Identify which cell holds the provided text, then report its (X, Y) central coordinate. 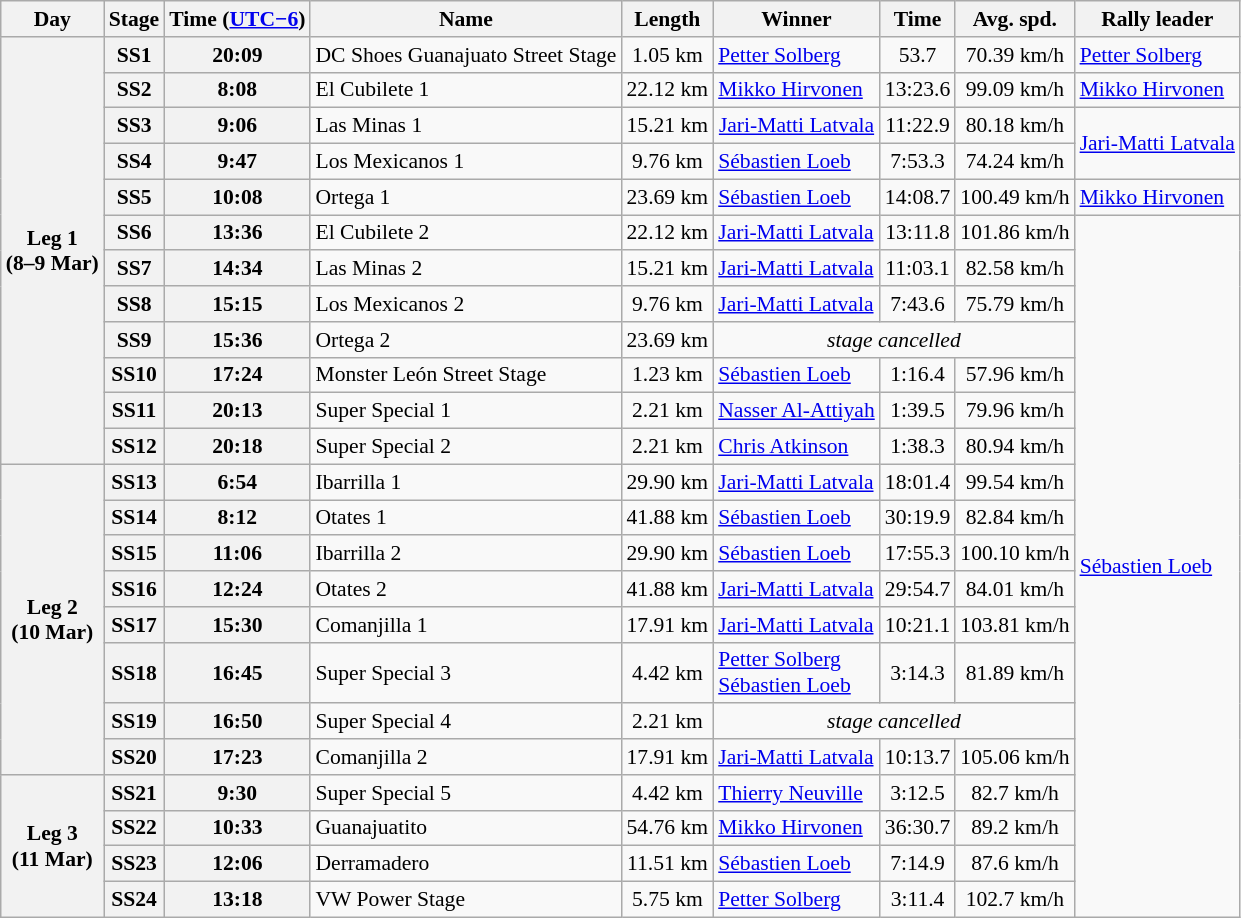
Derramadero (466, 864)
SS3 (134, 126)
SS8 (134, 304)
Super Special 2 (466, 447)
DC Shoes Guanajuato Street Stage (466, 55)
9:06 (237, 126)
9:30 (237, 793)
84.01 km/h (1014, 589)
13:23.6 (918, 90)
SS14 (134, 518)
11:06 (237, 554)
11:22.9 (918, 126)
80.18 km/h (1014, 126)
Comanjilla 2 (466, 757)
Los Mexicanos 2 (466, 304)
102.7 km/h (1014, 900)
VW Power Stage (466, 900)
SS18 (134, 672)
SS13 (134, 482)
Otates 1 (466, 518)
Otates 2 (466, 589)
Super Special 3 (466, 672)
Petter Solberg Sébastien Loeb (796, 672)
Winner (796, 19)
30:19.9 (918, 518)
13:11.8 (918, 233)
89.2 km/h (1014, 828)
10:33 (237, 828)
Comanjilla 1 (466, 625)
SS10 (134, 375)
18:01.4 (918, 482)
Las Minas 2 (466, 269)
20:18 (237, 447)
74.24 km/h (1014, 162)
Avg. spd. (1014, 19)
3:11.4 (918, 900)
29:54.7 (918, 589)
17:23 (237, 757)
Leg 2(10 Mar) (52, 619)
Length (668, 19)
Leg 3(11 Mar) (52, 846)
SS16 (134, 589)
Day (52, 19)
100.49 km/h (1014, 197)
SS22 (134, 828)
SS9 (134, 340)
99.54 km/h (1014, 482)
Ortega 1 (466, 197)
17:24 (237, 375)
57.96 km/h (1014, 375)
16:45 (237, 672)
101.86 km/h (1014, 233)
54.76 km (668, 828)
15:36 (237, 340)
53.7 (918, 55)
Leg 1(8–9 Mar) (52, 251)
Chris Atkinson (796, 447)
81.89 km/h (1014, 672)
Super Special 1 (466, 411)
12:06 (237, 864)
16:50 (237, 722)
10:21.1 (918, 625)
70.39 km/h (1014, 55)
SS19 (134, 722)
20:13 (237, 411)
Rally leader (1158, 19)
82.84 km/h (1014, 518)
12:24 (237, 589)
SS24 (134, 900)
103.81 km/h (1014, 625)
87.6 km/h (1014, 864)
SS7 (134, 269)
El Cubilete 1 (466, 90)
3:14.3 (918, 672)
SS11 (134, 411)
80.94 km/h (1014, 447)
15:15 (237, 304)
3:12.5 (918, 793)
SS17 (134, 625)
6:54 (237, 482)
99.09 km/h (1014, 90)
SS2 (134, 90)
Super Special 4 (466, 722)
82.7 km/h (1014, 793)
17:55.3 (918, 554)
Nasser Al-Attiyah (796, 411)
SS5 (134, 197)
SS20 (134, 757)
36:30.7 (918, 828)
1:39.5 (918, 411)
SS4 (134, 162)
7:53.3 (918, 162)
9:47 (237, 162)
Super Special 5 (466, 793)
7:43.6 (918, 304)
105.06 km/h (1014, 757)
14:08.7 (918, 197)
Monster León Street Stage (466, 375)
10:08 (237, 197)
5.75 km (668, 900)
SS12 (134, 447)
8:08 (237, 90)
8:12 (237, 518)
Thierry Neuville (796, 793)
El Cubilete 2 (466, 233)
13:36 (237, 233)
100.10 km/h (1014, 554)
Los Mexicanos 1 (466, 162)
11.51 km (668, 864)
1:38.3 (918, 447)
79.96 km/h (1014, 411)
1.23 km (668, 375)
1.05 km (668, 55)
13:18 (237, 900)
Guanajuatito (466, 828)
10:13.7 (918, 757)
14:34 (237, 269)
1:16.4 (918, 375)
82.58 km/h (1014, 269)
SS23 (134, 864)
15:30 (237, 625)
Ortega 2 (466, 340)
Time (918, 19)
Stage (134, 19)
75.79 km/h (1014, 304)
Las Minas 1 (466, 126)
Name (466, 19)
11:03.1 (918, 269)
SS6 (134, 233)
SS15 (134, 554)
7:14.9 (918, 864)
Ibarrilla 2 (466, 554)
Ibarrilla 1 (466, 482)
SS1 (134, 55)
20:09 (237, 55)
SS21 (134, 793)
Time (UTC−6) (237, 19)
